Find where the given text appears and provide that cell's center as [x, y] coordinate. 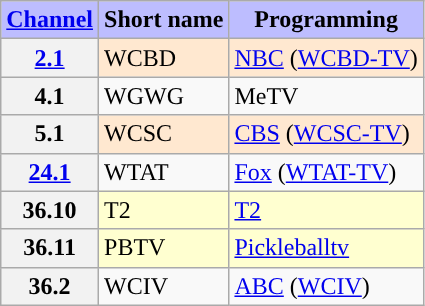
Channel [50, 20]
WGWG [164, 96]
5.1 [50, 134]
4.1 [50, 96]
WCSC [164, 134]
36.2 [50, 286]
Fox (WTAT-TV) [326, 172]
2.1 [50, 58]
36.10 [50, 210]
MeTV [326, 96]
PBTV [164, 248]
NBC (WCBD-TV) [326, 58]
Programming [326, 20]
WCIV [164, 286]
36.11 [50, 248]
Short name [164, 20]
ABC (WCIV) [326, 286]
Pickleballtv [326, 248]
WTAT [164, 172]
24.1 [50, 172]
WCBD [164, 58]
CBS (WCSC-TV) [326, 134]
